Detect which cell encompasses the target text, then output its (x, y) center coordinate. 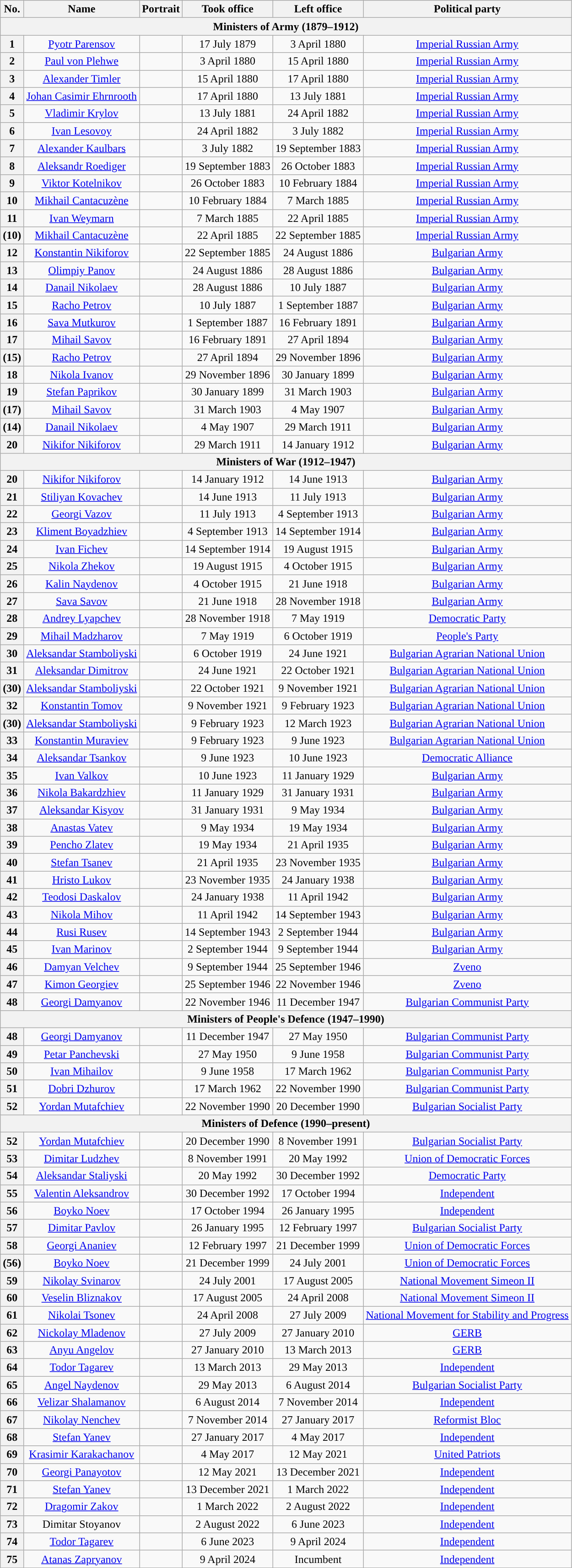
8 (12, 166)
Andrey Lyapchev (81, 619)
11 (12, 218)
49 (12, 1054)
Democratic Alliance (467, 758)
Konstantin Tomov (81, 706)
Ministers of Army (1879–1912) (286, 27)
61 (12, 1315)
Alexander Timler (81, 79)
Velizar Shalamanov (81, 1402)
56 (12, 1211)
Ivan Mihailov (81, 1072)
75 (12, 1559)
58 (12, 1245)
7 (12, 148)
41 (12, 880)
Mihail Madzharov (81, 636)
(56) (12, 1263)
Stiliyan Kovachev (81, 496)
Johan Casimir Ehrnrooth (81, 96)
Georgi Panayotov (81, 1472)
42 (12, 897)
43 (12, 915)
Anastas Vatev (81, 828)
72 (12, 1507)
55 (12, 1193)
39 (12, 845)
62 (12, 1333)
Valentin Aleksandrov (81, 1193)
67 (12, 1420)
45 (12, 949)
Sava Savov (81, 601)
Alexander Kaulbars (81, 148)
Reformist Bloc (467, 1420)
32 (12, 706)
Nikolay Svinarov (81, 1280)
(15) (12, 357)
Ivan Marinov (81, 949)
Konstantin Muraviev (81, 740)
Aleksandar Dimitrov (81, 671)
Paul von Plehwe (81, 61)
29 (12, 636)
60 (12, 1298)
Nikola Mihov (81, 915)
Anyu Angelov (81, 1350)
Atanas Zapryanov (81, 1559)
40 (12, 862)
38 (12, 828)
Ivan Valkov (81, 776)
People's Party (467, 636)
63 (12, 1350)
64 (12, 1368)
33 (12, 740)
Vladimir Krylov (81, 113)
Nickolay Mladenov (81, 1333)
Konstantin Nikiforov (81, 253)
73 (12, 1524)
Political party (467, 9)
Petar Panchevski (81, 1054)
12 March 1923 (318, 723)
68 (12, 1437)
Left office (318, 9)
46 (12, 967)
24 (12, 549)
Stefan Paprikov (81, 392)
Incumbent (318, 1559)
9 (12, 183)
53 (12, 1158)
Nikola Zhekov (81, 566)
Kalin Naydenov (81, 584)
35 (12, 776)
12 (12, 253)
19 (12, 392)
26 (12, 584)
44 (12, 932)
34 (12, 758)
15 (12, 305)
Olimpiy Panov (81, 270)
National Movement for Stability and Progress (467, 1315)
Aleksandar Tsankov (81, 758)
Nikola Ivanov (81, 375)
Krasimir Karakachanov (81, 1455)
17 (12, 340)
31 (12, 671)
United Patriots (467, 1455)
Viktor Kotelnikov (81, 183)
Dimitar Ludzhev (81, 1158)
Aleksandar Staliyski (81, 1176)
4 (12, 96)
(10) (12, 236)
13 (12, 270)
Kliment Boyadzhiev (81, 532)
59 (12, 1280)
30 (12, 653)
22 (12, 514)
Pencho Zlatev (81, 845)
(17) (12, 410)
47 (12, 984)
Name (81, 9)
21 (12, 496)
Georgi Vazov (81, 514)
18 (12, 375)
25 (12, 566)
Dragomir Zakov (81, 1507)
Sava Mutkurov (81, 323)
Angel Naydenov (81, 1385)
71 (12, 1489)
Aleksandr Roediger (81, 166)
14 (12, 288)
Pyotr Parensov (81, 44)
3 (12, 79)
Damyan Velchev (81, 967)
1 (12, 44)
Dimitar Pavlov (81, 1228)
Ivan Weymarn (81, 218)
Stefan Tsanev (81, 862)
(14) (12, 427)
Ministers of War (1912–1947) (286, 462)
74 (12, 1541)
Took office (228, 9)
54 (12, 1176)
Nikolay Nenchev (81, 1420)
36 (12, 793)
Ministers of Defence (1990–present) (286, 1124)
37 (12, 810)
Nikola Bakardzhiev (81, 793)
51 (12, 1089)
Rusi Rusev (81, 932)
Ivan Fichev (81, 549)
10 (12, 200)
Kimon Georgiev (81, 984)
2 (12, 61)
23 (12, 532)
66 (12, 1402)
Dobri Dzhurov (81, 1089)
27 (12, 601)
Hristo Lukov (81, 880)
50 (12, 1072)
Portrait (161, 9)
Nikolai Tsonev (81, 1315)
Ivan Lesovoy (81, 131)
6 (12, 131)
Georgi Ananiev (81, 1245)
Teodosi Daskalov (81, 897)
Veselin Bliznakov (81, 1298)
Dimitar Stoyanov (81, 1524)
70 (12, 1472)
69 (12, 1455)
57 (12, 1228)
65 (12, 1385)
5 (12, 113)
No. (12, 9)
17 July 1879 (228, 44)
Ministers of People's Defence (1947–1990) (286, 1019)
Aleksandar Kisyov (81, 810)
16 (12, 323)
28 (12, 619)
